For the text-containing cell, return its midpoint in [x, y] coordinate format. 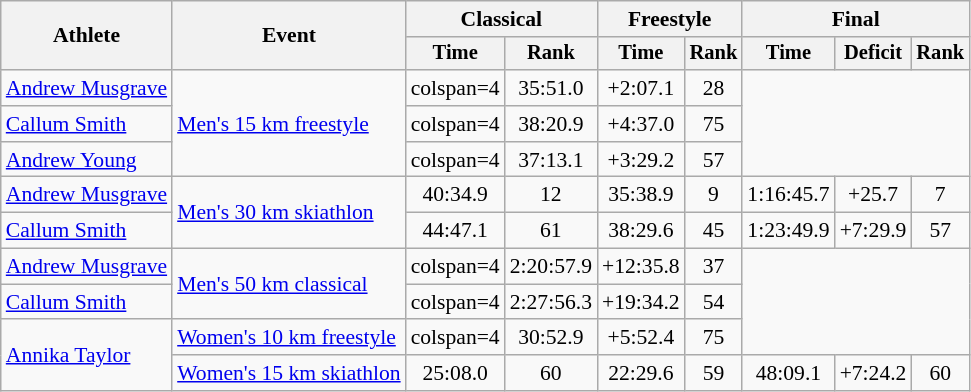
Final [856, 19]
Women's 15 km skiathlon [289, 373]
12 [551, 195]
48:09.1 [788, 373]
+5:52.4 [641, 338]
25:08.0 [456, 373]
30:52.9 [551, 338]
35:38.9 [641, 195]
Freestyle [670, 19]
Event [289, 36]
Annika Taylor [86, 356]
Women's 10 km freestyle [289, 338]
+2:07.1 [641, 88]
2:27:56.3 [551, 302]
59 [714, 373]
22:29.6 [641, 373]
61 [551, 231]
38:29.6 [641, 231]
38:20.9 [551, 124]
28 [714, 88]
+25.7 [874, 195]
+7:24.2 [874, 373]
45 [714, 231]
+12:35.8 [641, 267]
Andrew Young [86, 160]
Deficit [874, 54]
54 [714, 302]
9 [714, 195]
1:16:45.7 [788, 195]
Men's 15 km freestyle [289, 124]
+19:34.2 [641, 302]
Men's 50 km classical [289, 284]
+7:29.9 [874, 231]
2:20:57.9 [551, 267]
37 [714, 267]
+4:37.0 [641, 124]
35:51.0 [551, 88]
+3:29.2 [641, 160]
1:23:49.9 [788, 231]
7 [940, 195]
40:34.9 [456, 195]
Classical [502, 19]
Men's 30 km skiathlon [289, 212]
37:13.1 [551, 160]
Athlete [86, 36]
44:47.1 [456, 231]
